Search for the cell housing the specified text and yield its [x, y] center coordinate. 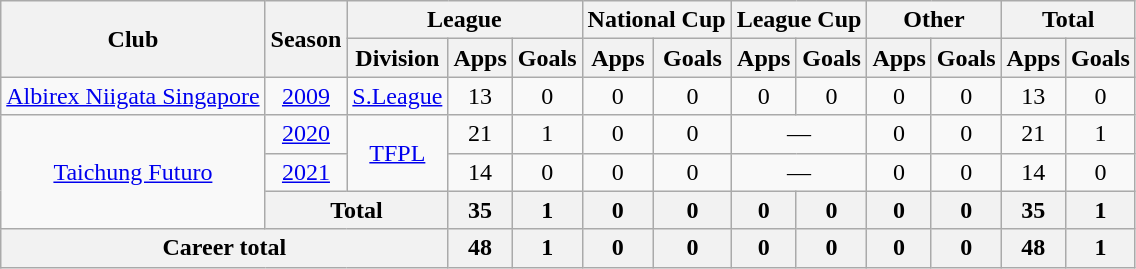
Other [934, 20]
Career total [224, 248]
2020 [306, 134]
League Cup [799, 20]
League [464, 20]
S.League [398, 96]
TFPL [398, 153]
2021 [306, 172]
Albirex Niigata Singapore [133, 96]
National Cup [656, 20]
Division [398, 58]
Taichung Futuro [133, 172]
Season [306, 39]
2009 [306, 96]
Club [133, 39]
